Pinpoint the cell where the given text exists, returning its (x, y) midpoint coordinate. 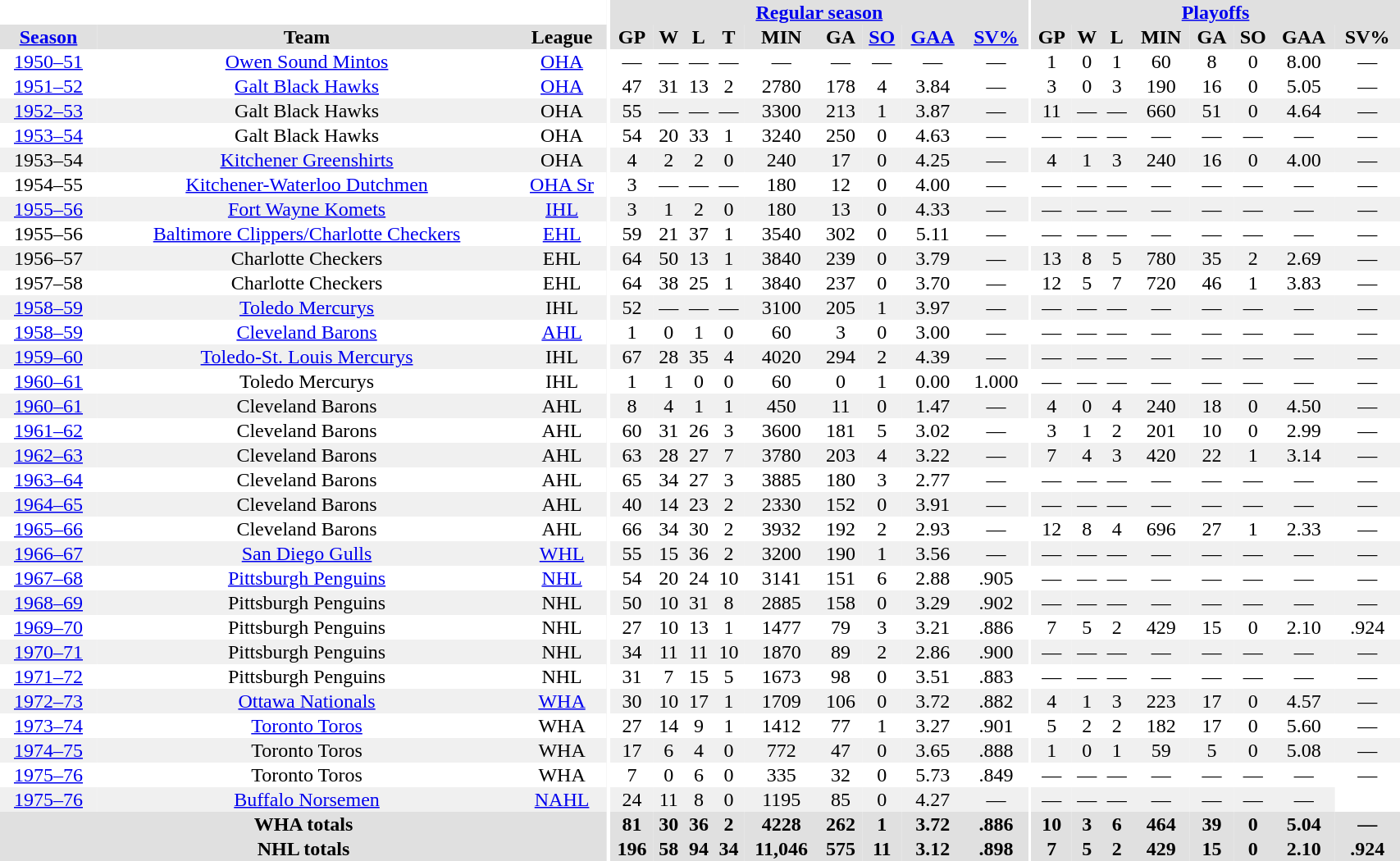
1673 (782, 676)
52 (632, 307)
4.50 (1304, 406)
Team (307, 37)
Toledo-St. Louis Mercurys (307, 357)
.882 (996, 701)
1.000 (996, 381)
Buffalo Norsemen (307, 799)
223 (1161, 701)
3780 (782, 455)
5.11 (933, 234)
11,046 (782, 849)
262 (841, 824)
San Diego Gulls (307, 553)
39 (1212, 824)
2.69 (1304, 258)
158 (841, 603)
1956–57 (48, 258)
3932 (782, 529)
178 (841, 86)
1950–51 (48, 61)
3.65 (933, 750)
5.04 (1304, 824)
5.05 (1304, 86)
.905 (996, 578)
1964–65 (48, 504)
4.57 (1304, 701)
181 (841, 430)
85 (841, 799)
5.08 (1304, 750)
WHA totals (303, 824)
239 (841, 258)
1970–71 (48, 652)
3200 (782, 553)
720 (1161, 283)
151 (841, 578)
106 (841, 701)
4.25 (933, 160)
1963–64 (48, 480)
3.79 (933, 258)
1965–66 (48, 529)
3.70 (933, 283)
3.56 (933, 553)
2.93 (933, 529)
1951–52 (48, 86)
201 (1161, 430)
League (562, 37)
1973–74 (48, 726)
1968–69 (48, 603)
3.21 (933, 627)
203 (841, 455)
Baltimore Clippers/Charlotte Checkers (307, 234)
79 (841, 627)
1.47 (933, 406)
4.64 (1304, 111)
3100 (782, 307)
Kitchener Greenshirts (307, 160)
1967–68 (48, 578)
21 (669, 234)
77 (841, 726)
NAHL (562, 799)
Kitchener-Waterloo Dutchmen (307, 184)
63 (632, 455)
2.77 (933, 480)
464 (1161, 824)
Season (48, 37)
3.84 (933, 86)
9 (699, 726)
205 (841, 307)
1962–63 (48, 455)
.900 (996, 652)
4228 (782, 824)
.902 (996, 603)
Owen Sound Mintos (307, 61)
OHA Sr (562, 184)
.898 (996, 849)
3.51 (933, 676)
Regular season (819, 12)
3540 (782, 234)
1961–62 (48, 430)
696 (1161, 529)
37 (699, 234)
89 (841, 652)
32 (841, 775)
1972–73 (48, 701)
18 (1212, 406)
250 (841, 135)
23 (699, 504)
98 (841, 676)
780 (1161, 258)
192 (841, 529)
3.02 (933, 430)
94 (699, 849)
T (728, 37)
26 (699, 430)
5.73 (933, 775)
1971–72 (48, 676)
302 (841, 234)
67 (632, 357)
3.27 (933, 726)
25 (699, 283)
NHL totals (303, 849)
Fort Wayne Komets (307, 209)
575 (841, 849)
450 (782, 406)
3141 (782, 578)
2.88 (933, 578)
1969–70 (48, 627)
4.33 (933, 209)
3885 (782, 480)
.883 (996, 676)
58 (669, 849)
660 (1161, 111)
2330 (782, 504)
3240 (782, 135)
51 (1212, 111)
3.00 (933, 332)
4020 (782, 357)
3300 (782, 111)
3.87 (933, 111)
22 (1212, 455)
196 (632, 849)
2885 (782, 603)
4.27 (933, 799)
335 (782, 775)
1954–55 (48, 184)
420 (1161, 455)
65 (632, 480)
1966–67 (48, 553)
1870 (782, 652)
2.86 (933, 652)
213 (841, 111)
1957–58 (48, 283)
294 (841, 357)
40 (632, 504)
3600 (782, 430)
Playoffs (1215, 12)
2.33 (1304, 529)
237 (841, 283)
3.12 (933, 849)
3.22 (933, 455)
.901 (996, 726)
3.29 (933, 603)
1412 (782, 726)
1974–75 (48, 750)
5.60 (1304, 726)
81 (632, 824)
4.39 (933, 357)
152 (841, 504)
38 (669, 283)
1952–53 (48, 111)
8.00 (1304, 61)
Ottawa Nationals (307, 701)
46 (1212, 283)
4.63 (933, 135)
1477 (782, 627)
3.83 (1304, 283)
2.99 (1304, 430)
0.00 (933, 381)
33 (699, 135)
1709 (782, 701)
1959–60 (48, 357)
182 (1161, 726)
772 (782, 750)
3.14 (1304, 455)
3.91 (933, 504)
WHL (562, 553)
.888 (996, 750)
3.97 (933, 307)
2780 (782, 86)
66 (632, 529)
1195 (782, 799)
.849 (996, 775)
